Output the [x, y] coordinate of the center of the cell containing the given text.  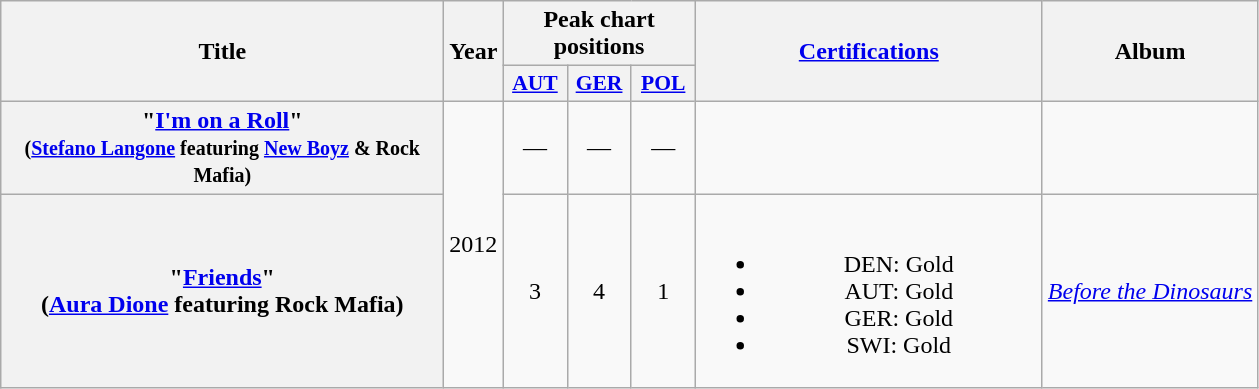
4 [599, 291]
"I'm on a Roll"(Stefano Langone featuring New Boyz & Rock Mafia) [222, 147]
"Friends" (Aura Dione featuring Rock Mafia) [222, 291]
3 [535, 291]
Year [474, 52]
AUT [535, 84]
GER [599, 84]
Before the Dinosaurs [1150, 291]
Certifications [868, 52]
DEN: GoldAUT: GoldGER: GoldSWI: Gold [868, 291]
Title [222, 52]
2012 [474, 244]
POL [663, 84]
Album [1150, 52]
Peak chart positions [599, 34]
1 [663, 291]
